Determine the [X, Y] coordinate at the center of the cell enclosing the given text.  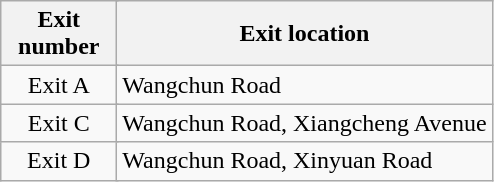
Exit location [304, 34]
Exit A [59, 85]
Wangchun Road, Xinyuan Road [304, 161]
Wangchun Road, Xiangcheng Avenue [304, 123]
Exit D [59, 161]
Wangchun Road [304, 85]
Exit C [59, 123]
Exit number [59, 34]
